Pinpoint the cell where the given text exists, returning its [X, Y] midpoint coordinate. 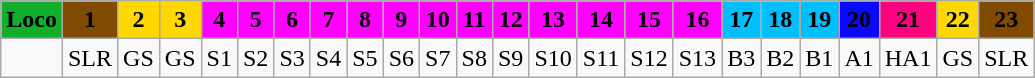
5 [255, 20]
B2 [780, 58]
21 [908, 20]
11 [474, 20]
16 [697, 20]
S11 [601, 58]
S4 [328, 58]
S13 [697, 58]
15 [649, 20]
18 [780, 20]
7 [328, 20]
3 [180, 20]
9 [401, 20]
23 [1006, 20]
B1 [820, 58]
10 [438, 20]
S5 [365, 58]
S8 [474, 58]
13 [553, 20]
S9 [510, 58]
S12 [649, 58]
A1 [859, 58]
17 [742, 20]
4 [219, 20]
S10 [553, 58]
8 [365, 20]
20 [859, 20]
HA1 [908, 58]
B3 [742, 58]
12 [510, 20]
S7 [438, 58]
2 [139, 20]
1 [90, 20]
S2 [255, 58]
Loco [32, 20]
19 [820, 20]
22 [958, 20]
S3 [292, 58]
S1 [219, 58]
14 [601, 20]
6 [292, 20]
S6 [401, 58]
